Provide the [X, Y] coordinate of the cell's center where the given text is located.  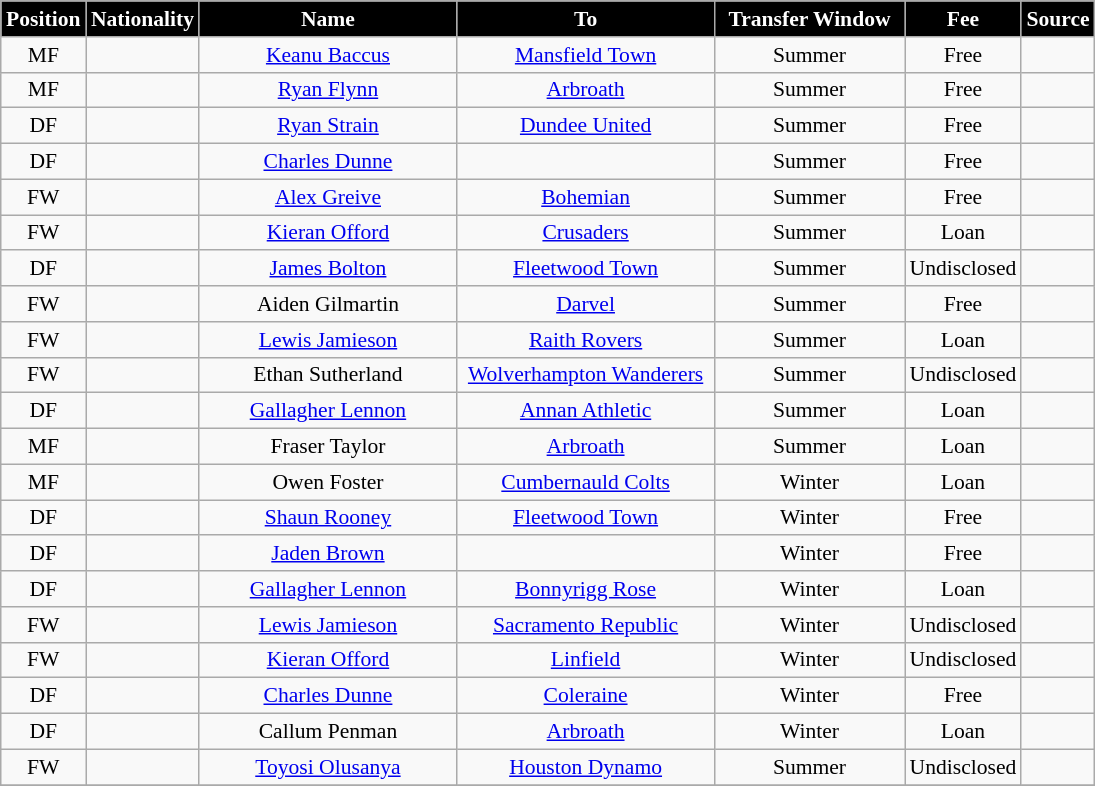
Bonnyrigg Rose [586, 589]
To [586, 19]
Coleraine [586, 696]
Ethan Sutherland [328, 375]
Position [44, 19]
Crusaders [586, 233]
Toyosi Olusanya [328, 767]
Bohemian [586, 197]
Linfield [586, 660]
Cumbernauld Colts [586, 482]
Wolverhampton Wanderers [586, 375]
Aiden Gilmartin [328, 304]
Ryan Strain [328, 126]
Sacramento Republic [586, 625]
Jaden Brown [328, 554]
Transfer Window [809, 19]
Callum Penman [328, 732]
Nationality [142, 19]
Houston Dynamo [586, 767]
Annan Athletic [586, 411]
Mansfield Town [586, 55]
Fraser Taylor [328, 447]
Fee [964, 19]
Raith Rovers [586, 340]
Alex Greive [328, 197]
Ryan Flynn [328, 90]
Name [328, 19]
Owen Foster [328, 482]
James Bolton [328, 269]
Shaun Rooney [328, 518]
Dundee United [586, 126]
Darvel [586, 304]
Source [1058, 19]
Keanu Baccus [328, 55]
